Identify which cell holds the provided text, then report its [X, Y] central coordinate. 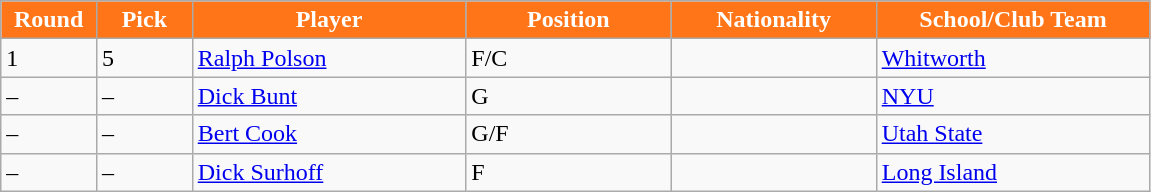
G/F [568, 134]
F [568, 172]
Ralph Polson [329, 58]
School/Club Team [1013, 20]
NYU [1013, 96]
Round [49, 20]
Player [329, 20]
G [568, 96]
F/C [568, 58]
Position [568, 20]
Dick Bunt [329, 96]
Nationality [774, 20]
Utah State [1013, 134]
Long Island [1013, 172]
Bert Cook [329, 134]
Pick [144, 20]
Dick Surhoff [329, 172]
1 [49, 58]
Whitworth [1013, 58]
5 [144, 58]
